Pinpoint the cell where the given text exists, returning its [x, y] midpoint coordinate. 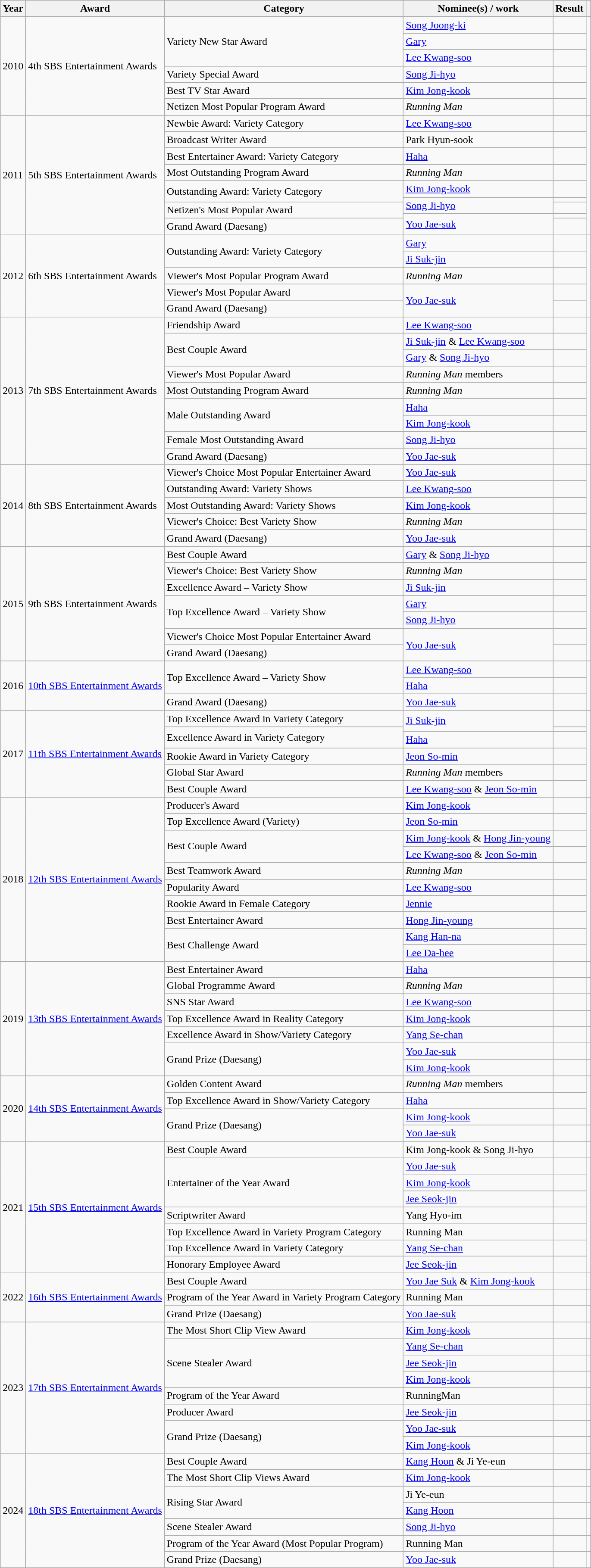
8th SBS Entertainment Awards [95, 505]
4th SBS Entertainment Awards [95, 66]
Netizen Most Popular Program Award [284, 107]
Kang Hoon [478, 1511]
Program of the Year Award [284, 1396]
Kang Han-na [478, 936]
Global Programme Award [284, 986]
Rookie Award in Female Category [284, 904]
Top Excellence Award in Show/Variety Category [284, 1100]
Top Excellence Award in Variety Program Category [284, 1232]
13th SBS Entertainment Awards [95, 1018]
Yoo Jae Suk & Kim Jong-kook [478, 1281]
2014 [13, 505]
5th SBS Entertainment Awards [95, 175]
Program of the Year Award (Most Popular Program) [284, 1543]
15th SBS Entertainment Awards [95, 1207]
Category [284, 9]
16th SBS Entertainment Awards [95, 1297]
Top Excellence Award in Reality Category [284, 1019]
14th SBS Entertainment Awards [95, 1109]
Kim Jong-kook & Hong Jin-young [478, 838]
2017 [13, 753]
Rising Star Award [284, 1502]
10th SBS Entertainment Awards [95, 686]
6th SBS Entertainment Awards [95, 276]
Excellence Award in Variety Category [284, 738]
Newbie Award: Variety Category [284, 123]
Lee Da-hee [478, 953]
RunningMan [478, 1396]
2013 [13, 390]
2012 [13, 276]
Male Outstanding Award [284, 415]
Netizen's Most Popular Award [284, 210]
Ji Suk-jin & Lee Kwang-soo [478, 341]
2010 [13, 66]
Song Joong-ki [478, 25]
2023 [13, 1387]
2024 [13, 1510]
2022 [13, 1297]
Excellence Award in Show/Variety Category [284, 1035]
The Most Short Clip Views Award [284, 1478]
Jennie [478, 904]
Producer Award [284, 1412]
Friendship Award [284, 325]
Global Star Award [284, 773]
2018 [13, 879]
Broadcast Writer Award [284, 140]
Rookie Award in Variety Category [284, 756]
Outstanding Award: Variety Shows [284, 489]
2015 [13, 604]
SNS Star Award [284, 1002]
Female Most Outstanding Award [284, 440]
9th SBS Entertainment Awards [95, 604]
Kim Jong-kook & Song Ji-hyo [478, 1150]
2016 [13, 686]
Top Excellence Award (Variety) [284, 822]
2020 [13, 1109]
Golden Content Award [284, 1084]
Yang Hyo-im [478, 1215]
Honorary Employee Award [284, 1265]
Park Hyun-sook [478, 140]
Award [95, 9]
Variety Special Award [284, 74]
18th SBS Entertainment Awards [95, 1510]
17th SBS Entertainment Awards [95, 1387]
Variety New Star Award [284, 41]
Nominee(s) / work [478, 9]
Best Entertainer Award: Variety Category [284, 156]
Scriptwriter Award [284, 1215]
Best Challenge Award [284, 945]
Kang Hoon & Ji Ye-eun [478, 1461]
Popularity Award [284, 887]
Best TV Star Award [284, 90]
Best Teamwork Award [284, 871]
2011 [13, 175]
11th SBS Entertainment Awards [95, 753]
The Most Short Clip View Award [284, 1330]
Hong Jin-young [478, 920]
Ji Ye-eun [478, 1494]
Excellence Award – Variety Show [284, 587]
2021 [13, 1207]
12th SBS Entertainment Awards [95, 879]
Producer's Award [284, 805]
Viewer's Most Popular Program Award [284, 276]
Result [569, 9]
7th SBS Entertainment Awards [95, 390]
Most Outstanding Award: Variety Shows [284, 505]
Entertainer of the Year Award [284, 1182]
2019 [13, 1018]
Year [13, 9]
Program of the Year Award in Variety Program Category [284, 1297]
